From the cell containing the given text, extract its center point as (X, Y) coordinate. 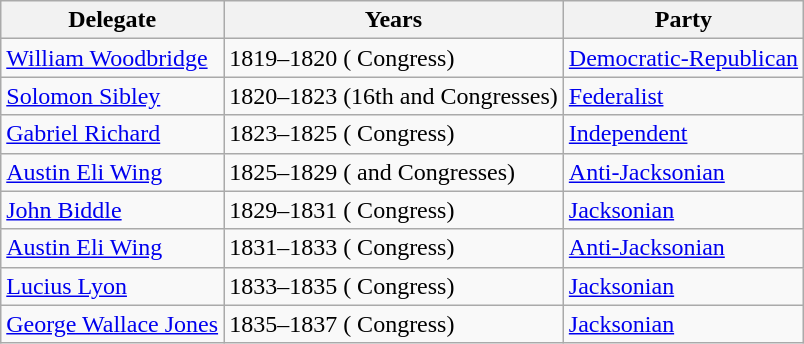
Solomon Sibley (112, 96)
1831–1833 ( Congress) (394, 248)
Years (394, 20)
1820–1823 (16th and Congresses) (394, 96)
Lucius Lyon (112, 286)
Independent (683, 134)
1823–1825 ( Congress) (394, 134)
George Wallace Jones (112, 324)
John Biddle (112, 210)
1833–1835 ( Congress) (394, 286)
Party (683, 20)
Gabriel Richard (112, 134)
1825–1829 ( and Congresses) (394, 172)
William Woodbridge (112, 58)
1835–1837 ( Congress) (394, 324)
1829–1831 ( Congress) (394, 210)
Delegate (112, 20)
1819–1820 ( Congress) (394, 58)
Federalist (683, 96)
Democratic-Republican (683, 58)
